Determine the (X, Y) coordinate at the center of the cell enclosing the given text.  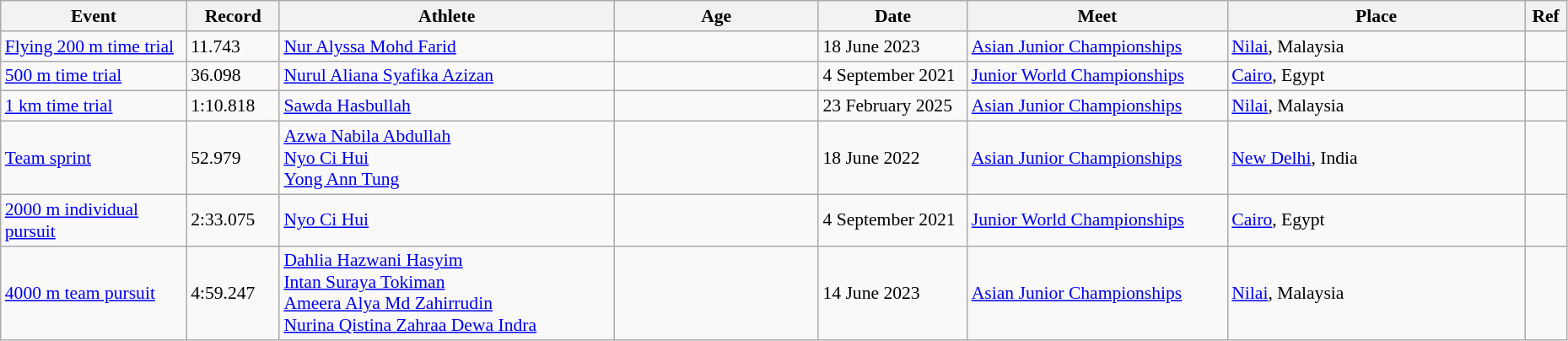
2000 m individual pursuit (94, 219)
Age (716, 16)
Ref (1546, 16)
Date (892, 16)
Athlete (447, 16)
Place (1377, 16)
Sawda Hasbullah (447, 106)
Azwa Nabila AbdullahNyo Ci HuiYong Ann Tung (447, 159)
18 June 2023 (892, 46)
Record (233, 16)
1 km time trial (94, 106)
Nurul Aliana Syafika Azizan (447, 76)
Flying 200 m time trial (94, 46)
11.743 (233, 46)
Meet (1098, 16)
Nyo Ci Hui (447, 219)
18 June 2022 (892, 159)
500 m time trial (94, 76)
1:10.818 (233, 106)
Team sprint (94, 159)
Event (94, 16)
2:33.075 (233, 219)
23 February 2025 (892, 106)
4:59.247 (233, 293)
Dahlia Hazwani HasyimIntan Suraya TokimanAmeera Alya Md ZahirrudinNurina Qistina Zahraa Dewa Indra (447, 293)
52.979 (233, 159)
4000 m team pursuit (94, 293)
14 June 2023 (892, 293)
New Delhi, India (1377, 159)
36.098 (233, 76)
Nur Alyssa Mohd Farid (447, 46)
